Detect which cell encompasses the target text, then output its [x, y] center coordinate. 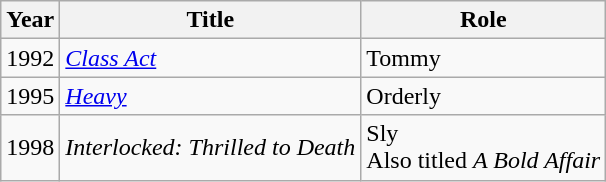
Orderly [484, 96]
1998 [30, 148]
Role [484, 20]
Heavy [210, 96]
Title [210, 20]
SlyAlso titled A Bold Affair [484, 148]
1995 [30, 96]
Class Act [210, 58]
Year [30, 20]
Tommy [484, 58]
Interlocked: Thrilled to Death [210, 148]
1992 [30, 58]
